Provide the [X, Y] coordinate of the cell's center where the given text is located.  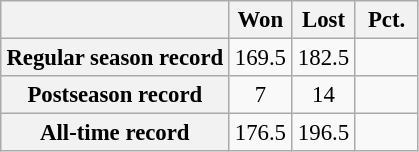
176.5 [260, 133]
Lost [324, 20]
All-time record [115, 133]
169.5 [260, 58]
7 [260, 95]
Regular season record [115, 58]
196.5 [324, 133]
14 [324, 95]
182.5 [324, 58]
Won [260, 20]
Pct. [386, 20]
Postseason record [115, 95]
